Output the (X, Y) coordinate of the center of the cell containing the given text.  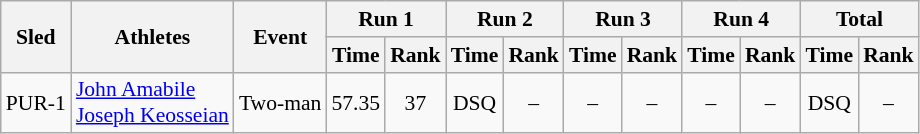
John AmabileJoseph Keosseian (152, 102)
PUR-1 (36, 102)
Run 3 (623, 19)
Run 1 (386, 19)
Athletes (152, 36)
Run 2 (505, 19)
Event (280, 36)
57.35 (356, 102)
Two-man (280, 102)
Total (859, 19)
Run 4 (741, 19)
Sled (36, 36)
37 (416, 102)
